Output the [X, Y] coordinate of the center of the cell containing the given text.  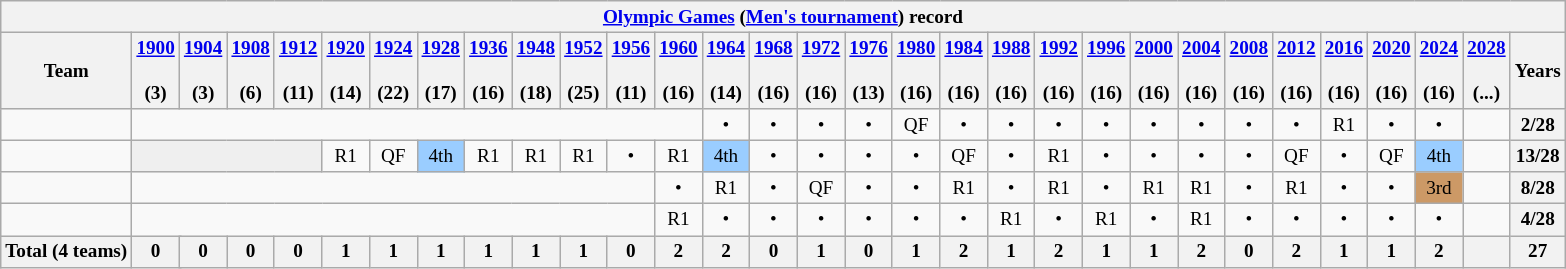
2004(16) [1202, 70]
1912(11) [298, 70]
1980(16) [916, 70]
1976(13) [869, 70]
1960(16) [679, 70]
2020(16) [1392, 70]
3rd [1439, 188]
2008(16) [1249, 70]
1984(16) [964, 70]
Team [66, 70]
13/28 [1538, 156]
2/28 [1538, 125]
1904(3) [203, 70]
2028(...) [1487, 70]
1972(16) [821, 70]
1920(14) [346, 70]
4/28 [1538, 220]
Olympic Games (Men's tournament) record [783, 17]
1964(14) [726, 70]
1992(16) [1059, 70]
1988(16) [1011, 70]
Total (4 teams) [66, 251]
27 [1538, 251]
1908(6) [251, 70]
1900(3) [156, 70]
1948(18) [536, 70]
1936(16) [489, 70]
2000(16) [1154, 70]
8/28 [1538, 188]
2016(16) [1344, 70]
1968(16) [774, 70]
Years [1538, 70]
1928(17) [441, 70]
2012(16) [1297, 70]
1952(25) [584, 70]
1956(11) [631, 70]
1996(16) [1106, 70]
2024(16) [1439, 70]
1924(22) [393, 70]
